Locate the cell with the specified text and output its [X, Y] center coordinate. 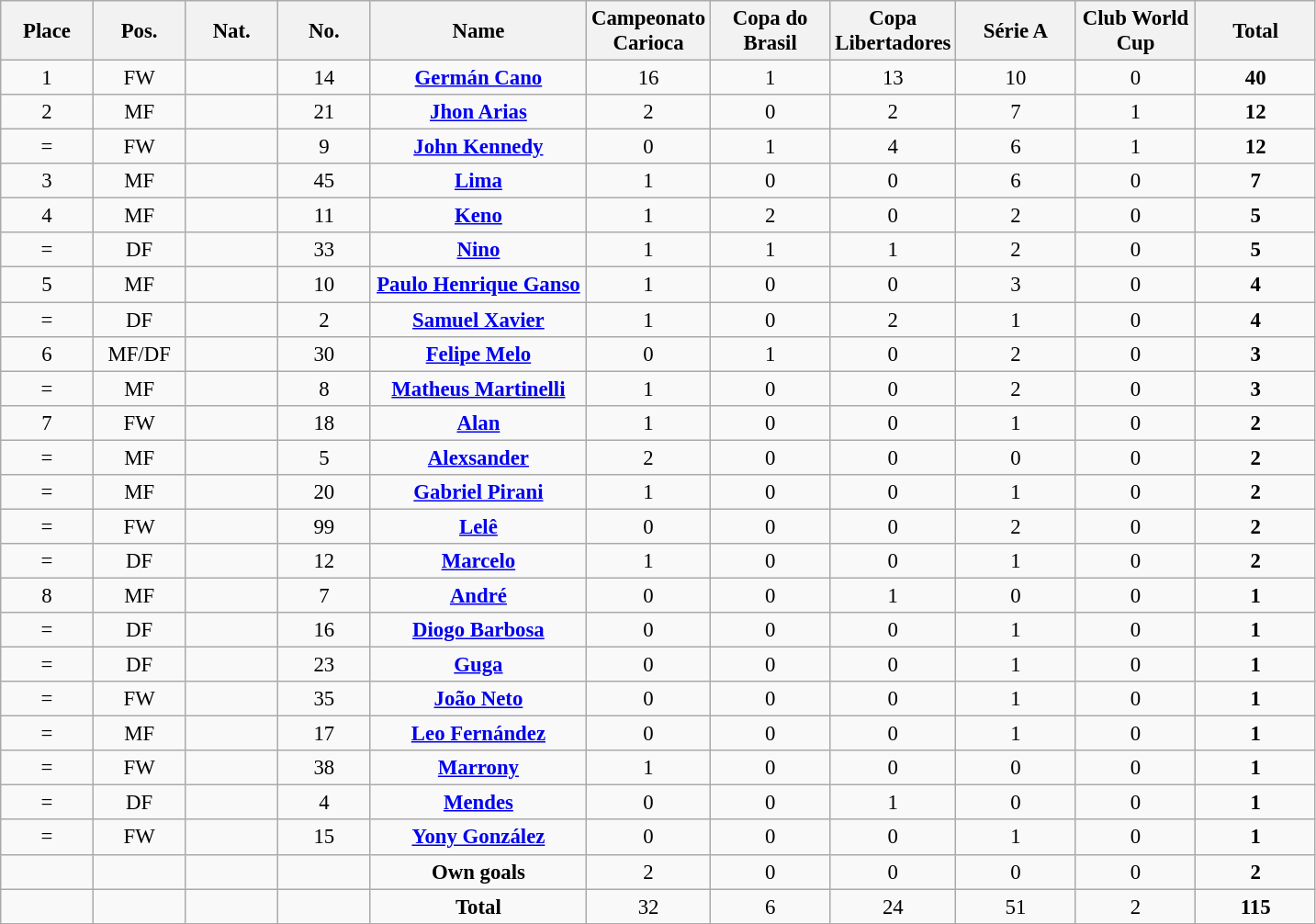
Marrony [478, 768]
30 [325, 354]
40 [1256, 78]
Pos. [140, 31]
23 [325, 665]
15 [325, 838]
John Kennedy [478, 147]
MF/DF [140, 354]
Nat. [231, 31]
Germán Cano [478, 78]
Gabriel Pirani [478, 492]
André [478, 595]
115 [1256, 907]
Name [478, 31]
Leo Fernández [478, 734]
Copa Libertadores [893, 31]
Alexsander [478, 457]
Alan [478, 423]
17 [325, 734]
Paulo Henrique Ganso [478, 285]
Felipe Melo [478, 354]
18 [325, 423]
45 [325, 181]
Campeonato Carioca [648, 31]
38 [325, 768]
Mendes [478, 803]
13 [893, 78]
51 [1016, 907]
Matheus Martinelli [478, 389]
24 [893, 907]
Yony González [478, 838]
Own goals [478, 872]
Samuel Xavier [478, 320]
Jhon Arias [478, 112]
Place [48, 31]
21 [325, 112]
Marcelo [478, 561]
35 [325, 699]
Lelê [478, 526]
Guga [478, 665]
Diogo Barbosa [478, 630]
Copa do Brasil [770, 31]
Club World Cup [1135, 31]
11 [325, 216]
Lima [478, 181]
33 [325, 251]
20 [325, 492]
João Neto [478, 699]
Série A [1016, 31]
14 [325, 78]
Keno [478, 216]
9 [325, 147]
Nino [478, 251]
No. [325, 31]
32 [648, 907]
99 [325, 526]
